Provide the [X, Y] coordinate of the cell's center where the given text is located.  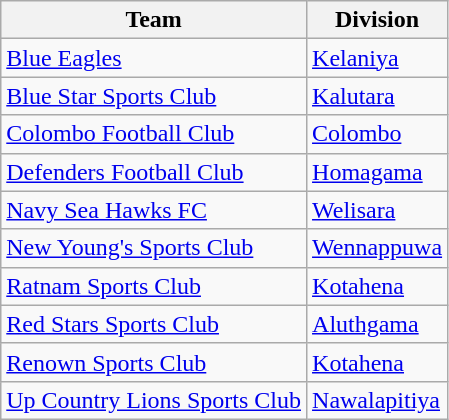
Red Stars Sports Club [154, 324]
Colombo Football Club [154, 134]
Homagama [378, 172]
Defenders Football Club [154, 172]
Aluthgama [378, 324]
Blue Star Sports Club [154, 96]
Navy Sea Hawks FC [154, 210]
Nawalapitiya [378, 400]
New Young's Sports Club [154, 248]
Division [378, 20]
Wennappuwa [378, 248]
Renown Sports Club [154, 362]
Up Country Lions Sports Club [154, 400]
Ratnam Sports Club [154, 286]
Welisara [378, 210]
Kalutara [378, 96]
Team [154, 20]
Colombo [378, 134]
Kelaniya [378, 58]
Blue Eagles [154, 58]
